From the cell containing the given text, extract its center point as [x, y] coordinate. 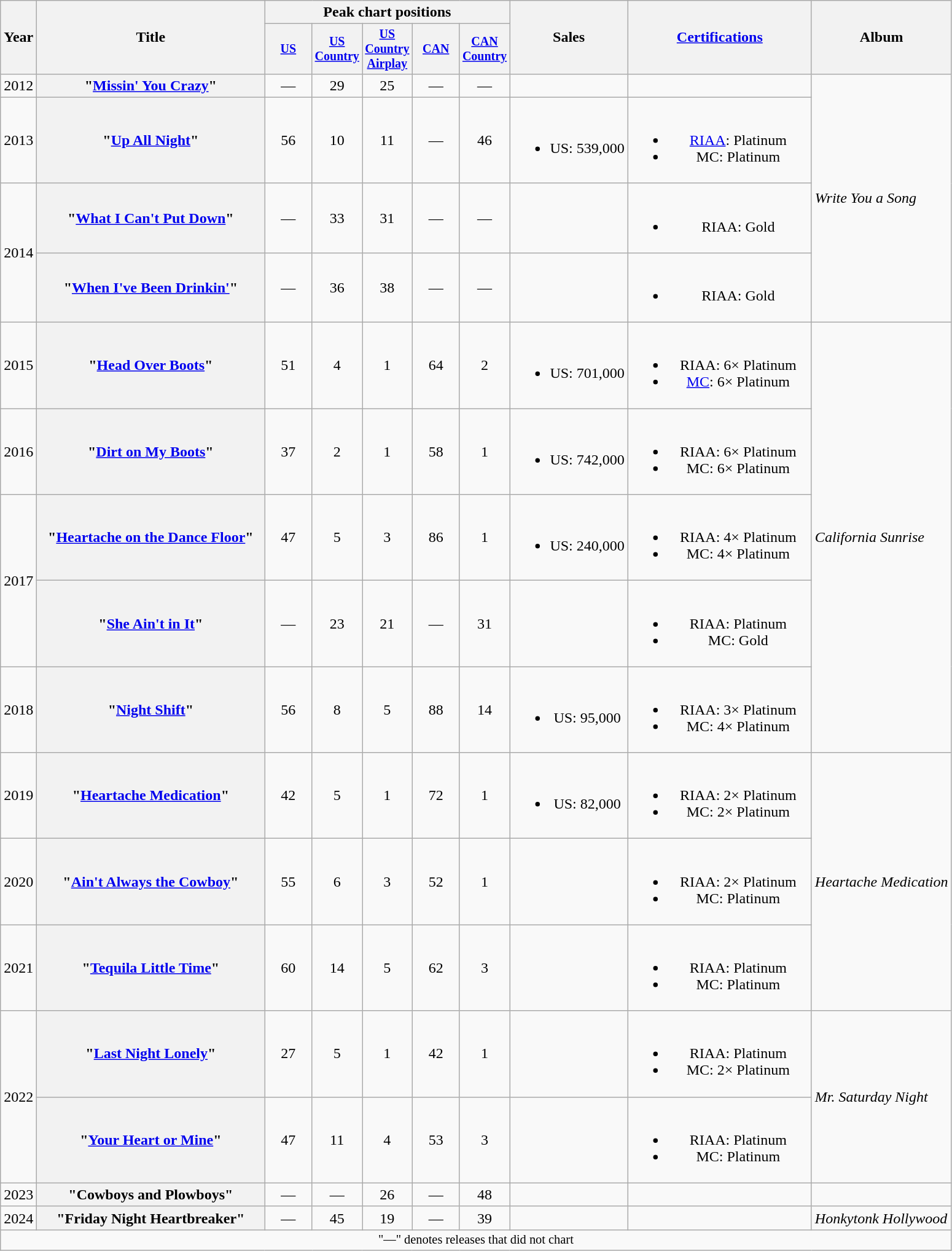
21 [388, 624]
US [289, 49]
"She Ain't in It" [151, 624]
RIAA: 2× PlatinumMC: Platinum [720, 882]
2021 [18, 968]
US Country Airplay [388, 49]
RIAA: 3× PlatinumMC: 4× Platinum [720, 710]
58 [436, 452]
51 [289, 366]
72 [436, 796]
Heartache Medication [881, 882]
2019 [18, 796]
CAN [436, 49]
US: 95,000 [569, 710]
Peak chart positions [387, 12]
55 [289, 882]
"Dirt on My Boots" [151, 452]
64 [436, 366]
33 [337, 218]
US: 82,000 [569, 796]
Write You a Song [881, 198]
48 [485, 1194]
8 [337, 710]
"When I've Been Drinkin'" [151, 288]
"Up All Night" [151, 140]
10 [337, 140]
2013 [18, 140]
Title [151, 37]
86 [436, 538]
2023 [18, 1194]
US: 539,000 [569, 140]
"Tequila Little Time" [151, 968]
Sales [569, 37]
46 [485, 140]
"Friday Night Heartbreaker" [151, 1218]
45 [337, 1218]
"What I Can't Put Down" [151, 218]
2015 [18, 366]
52 [436, 882]
26 [388, 1194]
2018 [18, 710]
US: 742,000 [569, 452]
27 [289, 1054]
2024 [18, 1218]
RIAA: 4× PlatinumMC: 4× Platinum [720, 538]
"Night Shift" [151, 710]
RIAA: PlatinumMC: Gold [720, 624]
California Sunrise [881, 538]
62 [436, 968]
2016 [18, 452]
2012 [18, 85]
6 [337, 882]
RIAA: 2× PlatinumMC: 2× Platinum [720, 796]
"Ain't Always the Cowboy" [151, 882]
US Country [337, 49]
23 [337, 624]
39 [485, 1218]
"Your Heart or Mine" [151, 1140]
36 [337, 288]
CAN Country [485, 49]
RIAA: PlatinumMC: 2× Platinum [720, 1054]
Honkytonk Hollywood [881, 1218]
US: 701,000 [569, 366]
53 [436, 1140]
60 [289, 968]
2020 [18, 882]
2014 [18, 253]
25 [388, 85]
"Cowboys and Plowboys" [151, 1194]
37 [289, 452]
Album [881, 37]
19 [388, 1218]
"Last Night Lonely" [151, 1054]
"Head Over Boots" [151, 366]
US: 240,000 [569, 538]
88 [436, 710]
2022 [18, 1097]
2017 [18, 581]
"Missin' You Crazy" [151, 85]
38 [388, 288]
29 [337, 85]
"Heartache Medication" [151, 796]
Mr. Saturday Night [881, 1097]
Year [18, 37]
"—" denotes releases that did not chart [476, 1240]
"Heartache on the Dance Floor" [151, 538]
Certifications [720, 37]
